Extract the (x, y) coordinate from the center of the cell holding the provided text.  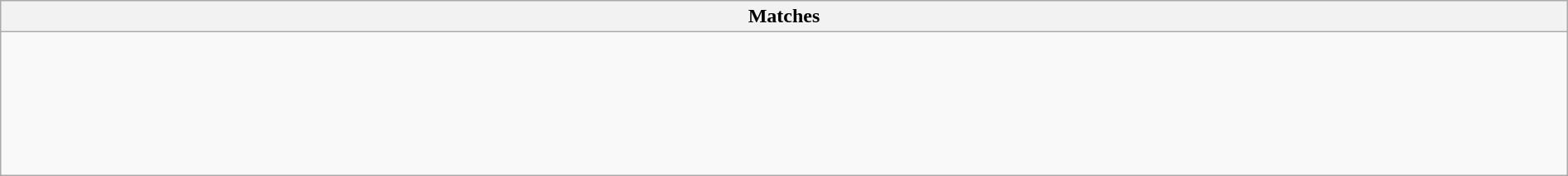
Matches (784, 17)
